Pinpoint the cell where the given text exists, returning its [X, Y] midpoint coordinate. 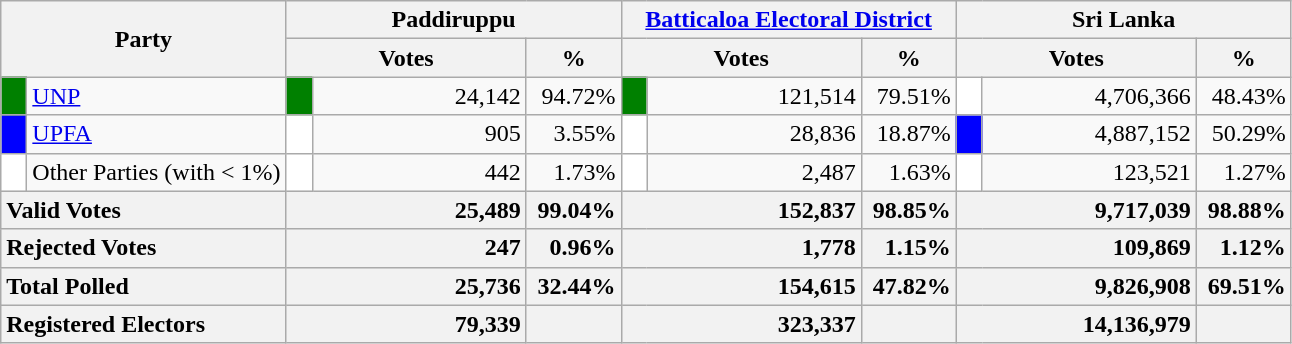
905 [419, 134]
0.96% [574, 248]
Rejected Votes [144, 248]
25,489 [406, 210]
94.72% [574, 96]
1.15% [908, 248]
Valid Votes [144, 210]
47.82% [908, 286]
1.73% [574, 172]
98.85% [908, 210]
109,869 [1076, 248]
1,778 [741, 248]
3.55% [574, 134]
154,615 [741, 286]
2,487 [754, 172]
UPFA [156, 134]
Total Polled [144, 286]
247 [406, 248]
24,142 [419, 96]
442 [419, 172]
79,339 [406, 324]
1.12% [1244, 248]
9,717,039 [1076, 210]
152,837 [741, 210]
25,736 [406, 286]
69.51% [1244, 286]
14,136,979 [1076, 324]
79.51% [908, 96]
4,706,366 [1089, 96]
28,836 [754, 134]
Paddiruppu [454, 20]
32.44% [574, 286]
UNP [156, 96]
Party [144, 39]
323,337 [741, 324]
123,521 [1089, 172]
Sri Lanka [1124, 20]
50.29% [1244, 134]
1.27% [1244, 172]
Other Parties (with < 1%) [156, 172]
9,826,908 [1076, 286]
Batticaloa Electoral District [788, 20]
4,887,152 [1089, 134]
99.04% [574, 210]
48.43% [1244, 96]
1.63% [908, 172]
98.88% [1244, 210]
Registered Electors [144, 324]
121,514 [754, 96]
18.87% [908, 134]
